Extract the (X, Y) coordinate from the center of the cell holding the provided text.  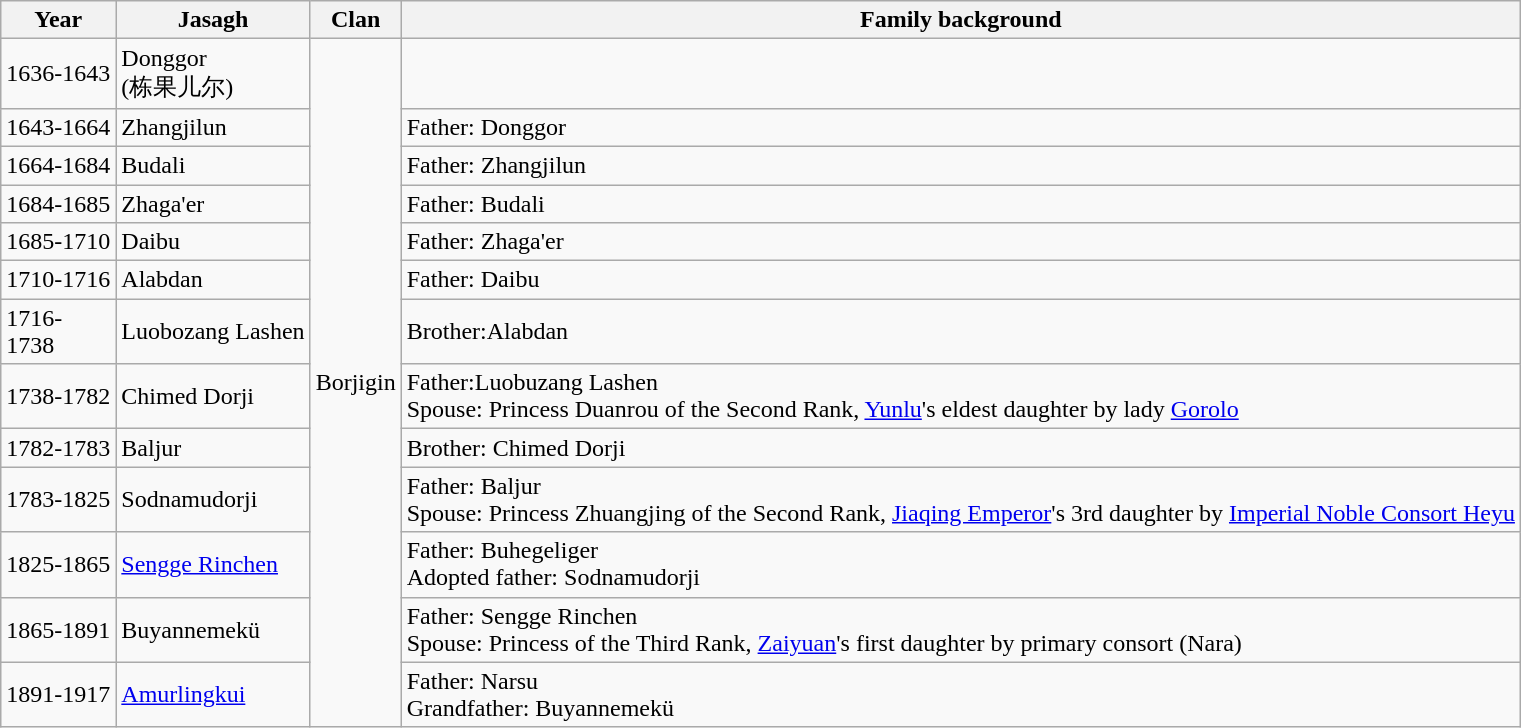
Clan (356, 20)
1783-1825 (58, 500)
Borjigin (356, 383)
1636-1643 (58, 74)
Jasagh (213, 20)
Father: Daibu (960, 280)
1685-1710 (58, 242)
1865-1891 (58, 630)
Sodnamudorji (213, 500)
Luobozang Lashen (213, 332)
1782-1783 (58, 448)
Father: BaljurSpouse: Princess Zhuangjing of the Second Rank, Jiaqing Emperor's 3rd daughter by Imperial Noble Consort Heyu (960, 500)
Father: Sengge RinchenSpouse: Princess of the Third Rank, Zaiyuan's first daughter by primary consort (Nara) (960, 630)
Father: Zhaga'er (960, 242)
Chimed Dorji (213, 396)
Brother: Chimed Dorji (960, 448)
1738-1782 (58, 396)
Baljur (213, 448)
1716-1738 (58, 332)
Father: Budali (960, 203)
Budali (213, 165)
Daibu (213, 242)
Father: NarsuGrandfather: Buyannemekü (960, 694)
Zhaga'er (213, 203)
1684-1685 (58, 203)
Buyannemekü (213, 630)
1825-1865 (58, 564)
Alabdan (213, 280)
Sengge Rinchen (213, 564)
Father:Luobuzang LashenSpouse: Princess Duanrou of the Second Rank, Yunlu's eldest daughter by lady Gorolo (960, 396)
1710-1716 (58, 280)
Father: Donggor (960, 127)
Amurlingkui (213, 694)
Father: BuhegeligerAdopted father: Sodnamudorji (960, 564)
Brother:Alabdan (960, 332)
Donggor(栋果儿尔) (213, 74)
1664-1684 (58, 165)
Father: Zhangjilun (960, 165)
Family background (960, 20)
1891-1917 (58, 694)
Zhangjilun (213, 127)
Year (58, 20)
1643-1664 (58, 127)
